Detect which cell encompasses the target text, then output its (x, y) center coordinate. 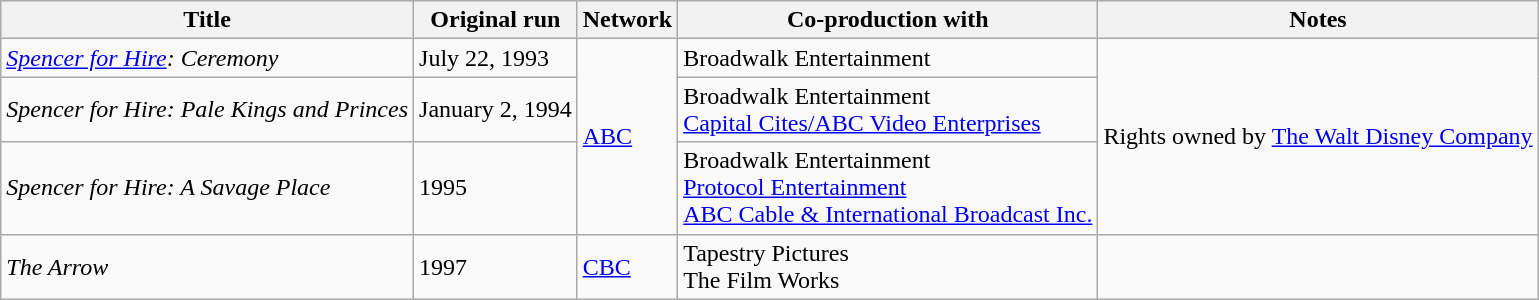
Spencer for Hire: A Savage Place (208, 188)
CBC (627, 266)
January 2, 1994 (496, 110)
Notes (1318, 20)
Title (208, 20)
Spencer for Hire: Pale Kings and Princes (208, 110)
Tapestry PicturesThe Film Works (888, 266)
Broadwalk Entertainment (888, 58)
July 22, 1993 (496, 58)
Spencer for Hire: Ceremony (208, 58)
The Arrow (208, 266)
Network (627, 20)
Co-production with (888, 20)
Rights owned by The Walt Disney Company (1318, 136)
1997 (496, 266)
Broadwalk EntertainmentProtocol EntertainmentABC Cable & International Broadcast Inc. (888, 188)
Original run (496, 20)
ABC (627, 136)
1995 (496, 188)
Broadwalk EntertainmentCapital Cites/ABC Video Enterprises (888, 110)
